Locate the cell with the specified text and output its (x, y) center coordinate. 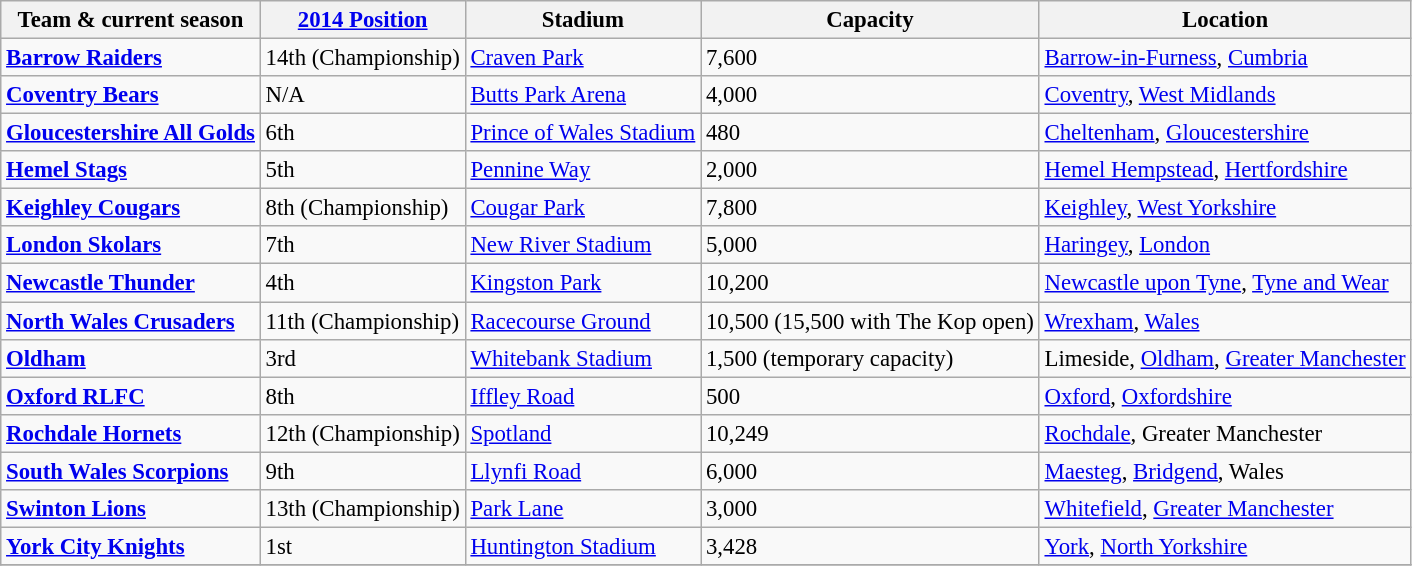
Capacity (870, 20)
Newcastle Thunder (131, 283)
Pennine Way (583, 170)
Stadium (583, 20)
York City Knights (131, 546)
Haringey, London (1225, 245)
Hemel Stags (131, 170)
10,500 (15,500 with The Kop open) (870, 321)
2,000 (870, 170)
Gloucestershire All Golds (131, 133)
13th (Championship) (362, 509)
Whitebank Stadium (583, 358)
7,600 (870, 58)
Barrow-in-Furness, Cumbria (1225, 58)
4,000 (870, 95)
Barrow Raiders (131, 58)
Keighley, West Yorkshire (1225, 208)
Spotland (583, 433)
Cougar Park (583, 208)
North Wales Crusaders (131, 321)
3,000 (870, 509)
Craven Park (583, 58)
Wrexham, Wales (1225, 321)
6th (362, 133)
Coventry, West Midlands (1225, 95)
6,000 (870, 471)
10,249 (870, 433)
480 (870, 133)
Rochdale Hornets (131, 433)
Huntington Stadium (583, 546)
Llynfi Road (583, 471)
5,000 (870, 245)
Oxford RLFC (131, 396)
Hemel Hempstead, Hertfordshire (1225, 170)
8th (Championship) (362, 208)
7,800 (870, 208)
N/A (362, 95)
Swinton Lions (131, 509)
Rochdale, Greater Manchester (1225, 433)
Coventry Bears (131, 95)
3rd (362, 358)
11th (Championship) (362, 321)
Iffley Road (583, 396)
Prince of Wales Stadium (583, 133)
7th (362, 245)
Racecourse Ground (583, 321)
New River Stadium (583, 245)
Cheltenham, Gloucestershire (1225, 133)
500 (870, 396)
5th (362, 170)
4th (362, 283)
9th (362, 471)
14th (Championship) (362, 58)
Oxford, Oxfordshire (1225, 396)
South Wales Scorpions (131, 471)
Oldham (131, 358)
Newcastle upon Tyne, Tyne and Wear (1225, 283)
1st (362, 546)
2014 Position (362, 20)
Butts Park Arena (583, 95)
York, North Yorkshire (1225, 546)
Kingston Park (583, 283)
Limeside, Oldham, Greater Manchester (1225, 358)
Park Lane (583, 509)
Whitefield, Greater Manchester (1225, 509)
12th (Championship) (362, 433)
Maesteg, Bridgend, Wales (1225, 471)
10,200 (870, 283)
London Skolars (131, 245)
8th (362, 396)
Team & current season (131, 20)
3,428 (870, 546)
Keighley Cougars (131, 208)
Location (1225, 20)
1,500 (temporary capacity) (870, 358)
